Locate the cell with the specified text and output its (x, y) center coordinate. 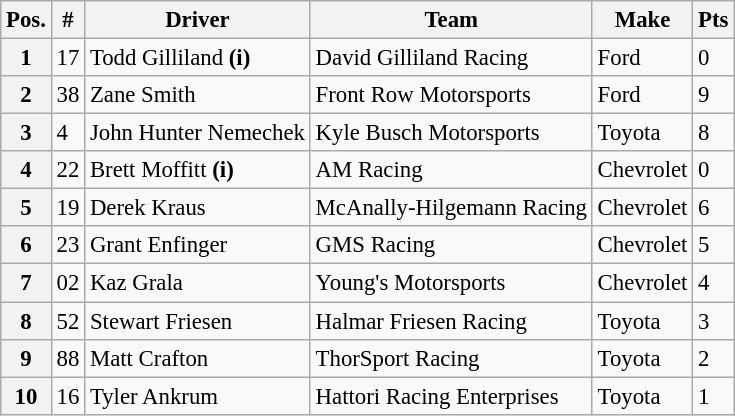
Young's Motorsports (451, 283)
Zane Smith (198, 95)
10 (26, 396)
23 (68, 245)
AM Racing (451, 170)
ThorSport Racing (451, 358)
McAnally-Hilgemann Racing (451, 208)
John Hunter Nemechek (198, 133)
Grant Enfinger (198, 245)
Matt Crafton (198, 358)
Pts (714, 20)
GMS Racing (451, 245)
38 (68, 95)
16 (68, 396)
22 (68, 170)
17 (68, 58)
Derek Kraus (198, 208)
# (68, 20)
88 (68, 358)
Tyler Ankrum (198, 396)
Pos. (26, 20)
Driver (198, 20)
02 (68, 283)
Make (642, 20)
Hattori Racing Enterprises (451, 396)
19 (68, 208)
7 (26, 283)
Front Row Motorsports (451, 95)
Stewart Friesen (198, 321)
Kaz Grala (198, 283)
Brett Moffitt (i) (198, 170)
David Gilliland Racing (451, 58)
Team (451, 20)
Kyle Busch Motorsports (451, 133)
52 (68, 321)
Halmar Friesen Racing (451, 321)
Todd Gilliland (i) (198, 58)
